Extract the (X, Y) coordinate from the center of the cell holding the provided text.  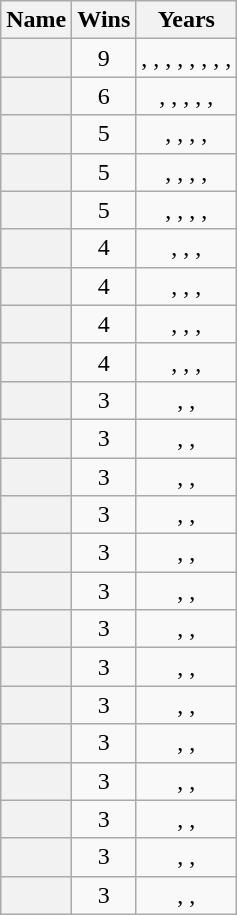
Name (36, 20)
Wins (104, 20)
Years (186, 20)
6 (104, 96)
9 (104, 58)
, , , , , , , , (186, 58)
, , , , , (186, 96)
